Scan for the cell matching the given text and deliver its (X, Y) coordinate at center. 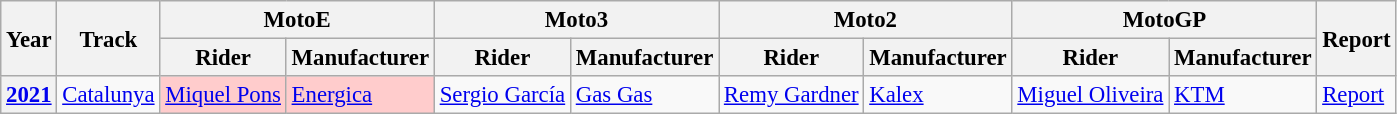
Catalunya (108, 95)
Gas Gas (644, 95)
Miguel Oliveira (1090, 95)
MotoGP (1164, 20)
Moto3 (576, 20)
Year (29, 38)
Kalex (938, 95)
Remy Gardner (792, 95)
Track (108, 38)
Energica (360, 95)
MotoE (298, 20)
Sergio García (502, 95)
KTM (1243, 95)
2021 (29, 95)
Moto2 (866, 20)
Miquel Pons (223, 95)
